Pinpoint the cell where the given text exists, returning its (x, y) midpoint coordinate. 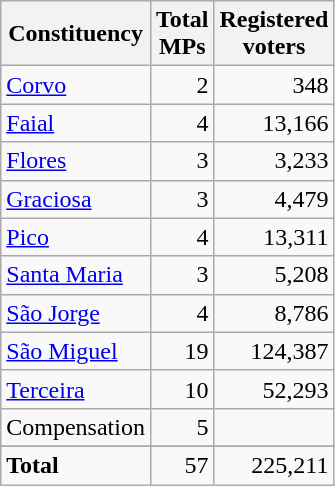
13,166 (274, 123)
2 (182, 85)
225,211 (274, 465)
Registeredvoters (274, 34)
Constituency (76, 34)
10 (182, 389)
3,233 (274, 161)
Compensation (76, 427)
São Jorge (76, 313)
Graciosa (76, 199)
4,479 (274, 199)
Corvo (76, 85)
São Miguel (76, 351)
Total (76, 465)
8,786 (274, 313)
124,387 (274, 351)
19 (182, 351)
Flores (76, 161)
5,208 (274, 275)
Faial (76, 123)
13,311 (274, 237)
Pico (76, 237)
Terceira (76, 389)
Santa Maria (76, 275)
348 (274, 85)
5 (182, 427)
52,293 (274, 389)
57 (182, 465)
Total MPs (182, 34)
